Scan for the cell matching the given text and deliver its [X, Y] coordinate at center. 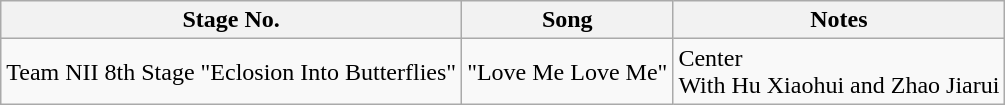
"Love Me Love Me" [568, 72]
CenterWith Hu Xiaohui and Zhao Jiarui [839, 72]
Team NII 8th Stage "Eclosion Into Butterflies" [232, 72]
Stage No. [232, 20]
Notes [839, 20]
Song [568, 20]
